Return the (x, y) coordinate for the center point of the cell that contains the specified text.  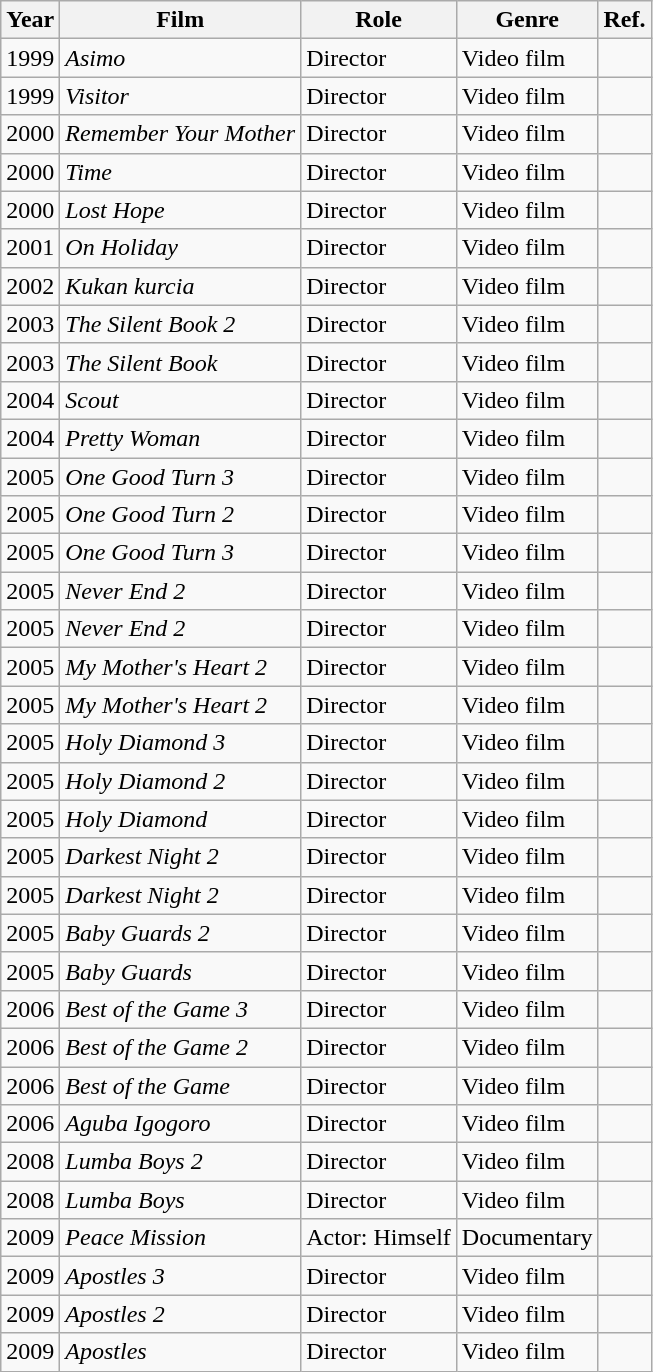
Ref. (624, 20)
Documentary (527, 1238)
Best of the Game (180, 1085)
Asimo (180, 58)
Film (180, 20)
Actor: Himself (379, 1238)
The Silent Book (180, 362)
On Holiday (180, 248)
Scout (180, 400)
Holy Diamond 3 (180, 743)
Baby Guards (180, 971)
Baby Guards 2 (180, 933)
Best of the Game 3 (180, 1009)
Genre (527, 20)
Year (30, 20)
One Good Turn 2 (180, 515)
Kukan kurcia (180, 286)
Peace Mission (180, 1238)
Pretty Woman (180, 438)
Time (180, 172)
2002 (30, 286)
Lost Hope (180, 210)
Apostles 2 (180, 1314)
Best of the Game 2 (180, 1047)
Lumba Boys 2 (180, 1162)
Role (379, 20)
Remember Your Mother (180, 134)
Lumba Boys (180, 1200)
Visitor (180, 96)
Holy Diamond (180, 819)
Aguba Igogoro (180, 1124)
Apostles 3 (180, 1276)
Apostles (180, 1352)
2001 (30, 248)
Holy Diamond 2 (180, 781)
The Silent Book 2 (180, 324)
